Capture the cell that displays the provided text and extract its [x, y] central coordinate. 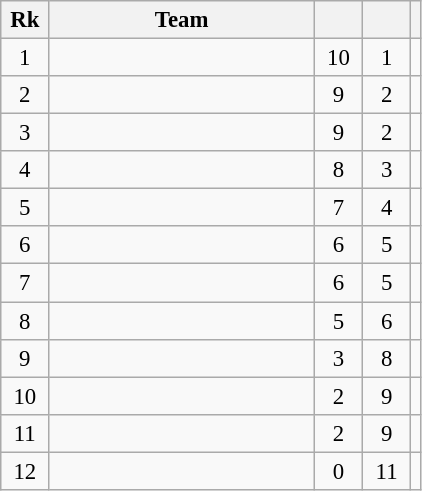
12 [25, 471]
Team [182, 20]
0 [338, 471]
Rk [25, 20]
